For the text-containing cell, return its midpoint in (X, Y) coordinate format. 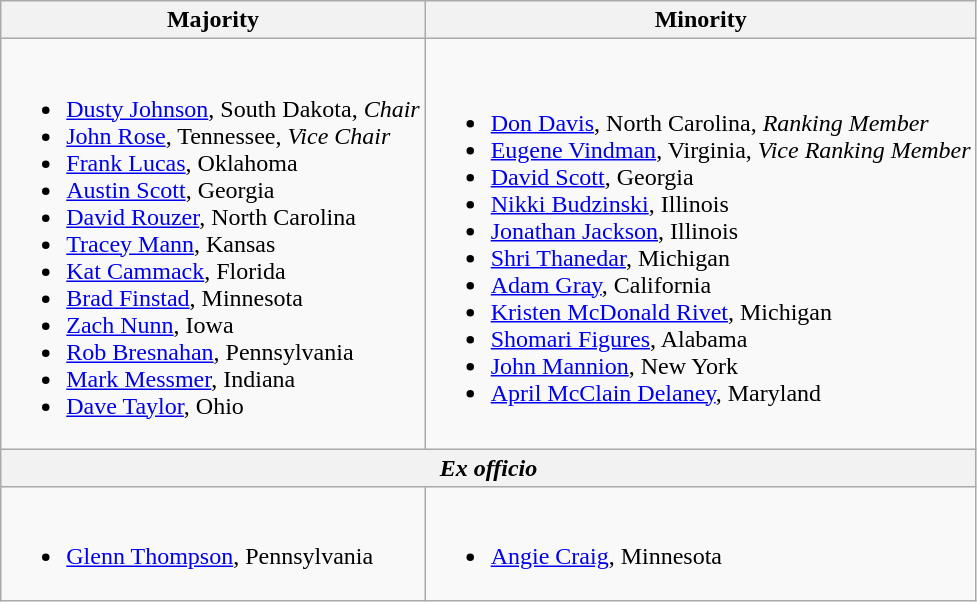
Majority (213, 20)
Glenn Thompson, Pennsylvania (213, 544)
Ex officio (488, 468)
Minority (700, 20)
Angie Craig, Minnesota (700, 544)
